Capture the cell that displays the provided text and extract its [x, y] central coordinate. 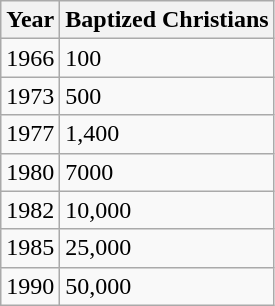
10,000 [167, 210]
1966 [30, 58]
1985 [30, 248]
1977 [30, 134]
1980 [30, 172]
Baptized Christians [167, 20]
1982 [30, 210]
1973 [30, 96]
25,000 [167, 248]
1990 [30, 286]
1,400 [167, 134]
50,000 [167, 286]
Year [30, 20]
7000 [167, 172]
100 [167, 58]
500 [167, 96]
